From the cell containing the given text, extract its center point as [x, y] coordinate. 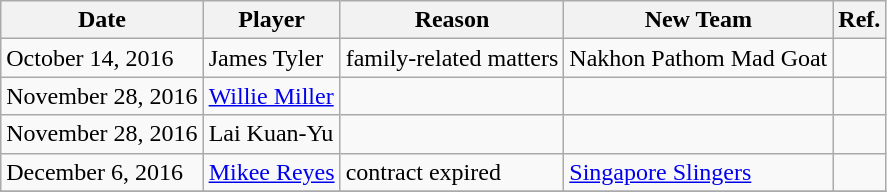
October 14, 2016 [102, 58]
Reason [452, 20]
family-related matters [452, 58]
Ref. [860, 20]
contract expired [452, 172]
Mikee Reyes [272, 172]
December 6, 2016 [102, 172]
Willie Miller [272, 96]
Date [102, 20]
Lai Kuan-Yu [272, 134]
Player [272, 20]
Singapore Slingers [698, 172]
New Team [698, 20]
James Tyler [272, 58]
Nakhon Pathom Mad Goat [698, 58]
